From the cell containing the given text, extract its center point as [x, y] coordinate. 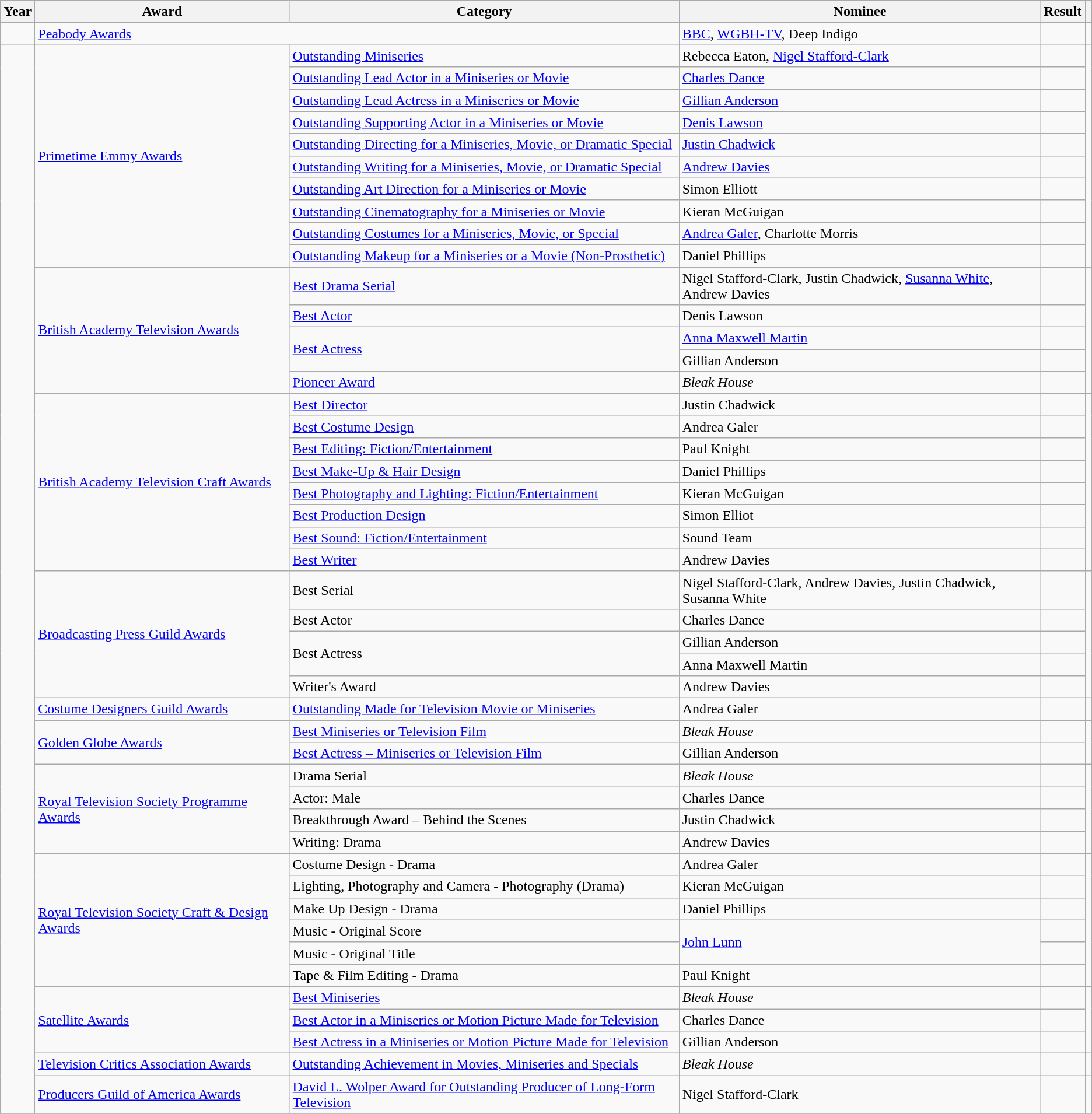
Best Miniseries [484, 997]
Producers Guild of America Awards [162, 1094]
Outstanding Lead Actress in a Miniseries or Movie [484, 100]
Outstanding Miniseries [484, 56]
Golden Globe Awards [162, 742]
Best Make-Up & Hair Design [484, 471]
Pioneer Award [484, 383]
Royal Television Society Craft & Design Awards [162, 920]
Best Actress in a Miniseries or Motion Picture Made for Television [484, 1042]
Outstanding Supporting Actor in a Miniseries or Movie [484, 122]
Music - Original Title [484, 953]
Best Drama Serial [484, 286]
Writing: Drama [484, 842]
Best Photography and Lighting: Fiction/Entertainment [484, 493]
Television Critics Association Awards [162, 1064]
Sound Team [860, 538]
David L. Wolper Award for Outstanding Producer of Long-Form Television [484, 1094]
Best Writer [484, 560]
Outstanding Cinematography for a Miniseries or Movie [484, 211]
John Lunn [860, 942]
Satellite Awards [162, 1020]
Best Sound: Fiction/Entertainment [484, 538]
Best Costume Design [484, 427]
Best Actor in a Miniseries or Motion Picture Made for Television [484, 1020]
Peabody Awards [357, 34]
Simon Elliott [860, 189]
Category [484, 12]
Year [17, 12]
Best Production Design [484, 516]
Outstanding Writing for a Miniseries, Movie, or Dramatic Special [484, 167]
Broadcasting Press Guild Awards [162, 635]
Nigel Stafford-Clark [860, 1094]
Drama Serial [484, 776]
Best Miniseries or Television Film [484, 731]
Outstanding Makeup for a Miniseries or a Movie (Non-Prosthetic) [484, 255]
Writer's Award [484, 687]
Andrea Galer, Charlotte Morris [860, 233]
Rebecca Eaton, Nigel Stafford-Clark [860, 56]
BBC, WGBH-TV, Deep Indigo [860, 34]
Outstanding Made for Television Movie or Miniseries [484, 709]
Outstanding Costumes for a Miniseries, Movie, or Special [484, 233]
Best Editing: Fiction/Entertainment [484, 449]
Royal Television Society Programme Awards [162, 809]
Primetime Emmy Awards [162, 156]
Outstanding Lead Actor in a Miniseries or Movie [484, 78]
Lighting, Photography and Camera - Photography (Drama) [484, 887]
Outstanding Directing for a Miniseries, Movie, or Dramatic Special [484, 145]
British Academy Television Awards [162, 330]
Costume Design - Drama [484, 864]
Music - Original Score [484, 931]
Nigel Stafford-Clark, Justin Chadwick, Susanna White, Andrew Davies [860, 286]
Outstanding Art Direction for a Miniseries or Movie [484, 189]
Result [1063, 12]
Costume Designers Guild Awards [162, 709]
Actor: Male [484, 798]
Make Up Design - Drama [484, 909]
Tape & Film Editing - Drama [484, 975]
Best Actress – Miniseries or Television Film [484, 754]
Best Serial [484, 590]
Nominee [860, 12]
Outstanding Achievement in Movies, Miniseries and Specials [484, 1064]
Award [162, 12]
British Academy Television Craft Awards [162, 482]
Nigel Stafford-Clark, Andrew Davies, Justin Chadwick, Susanna White [860, 590]
Breakthrough Award – Behind the Scenes [484, 820]
Best Director [484, 405]
Simon Elliot [860, 516]
